Identify which cell holds the provided text, then report its [X, Y] central coordinate. 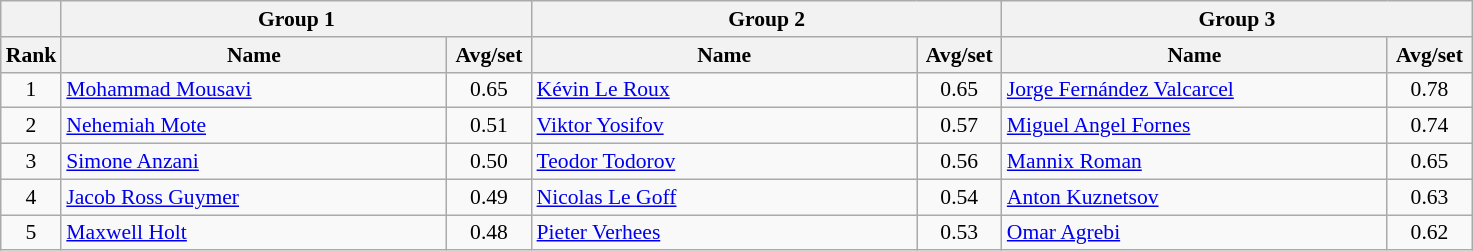
0.49 [488, 197]
0.74 [1430, 126]
0.54 [960, 197]
0.48 [488, 233]
Omar Agrebi [1194, 233]
Simone Anzani [254, 162]
Jacob Ross Guymer [254, 197]
Jorge Fernández Valcarcel [1194, 90]
Viktor Yosifov [724, 126]
0.78 [1430, 90]
2 [32, 126]
4 [32, 197]
0.56 [960, 162]
Mohammad Mousavi [254, 90]
Rank [32, 55]
Group 1 [296, 19]
0.50 [488, 162]
0.57 [960, 126]
Nicolas Le Goff [724, 197]
0.62 [1430, 233]
Kévin Le Roux [724, 90]
Anton Kuznetsov [1194, 197]
Maxwell Holt [254, 233]
Pieter Verhees [724, 233]
5 [32, 233]
3 [32, 162]
Nehemiah Mote [254, 126]
0.51 [488, 126]
Group 3 [1237, 19]
0.63 [1430, 197]
Miguel Angel Fornes [1194, 126]
Group 2 [767, 19]
Teodor Todorov [724, 162]
Mannix Roman [1194, 162]
0.53 [960, 233]
1 [32, 90]
